Capture the cell that displays the provided text and extract its [x, y] central coordinate. 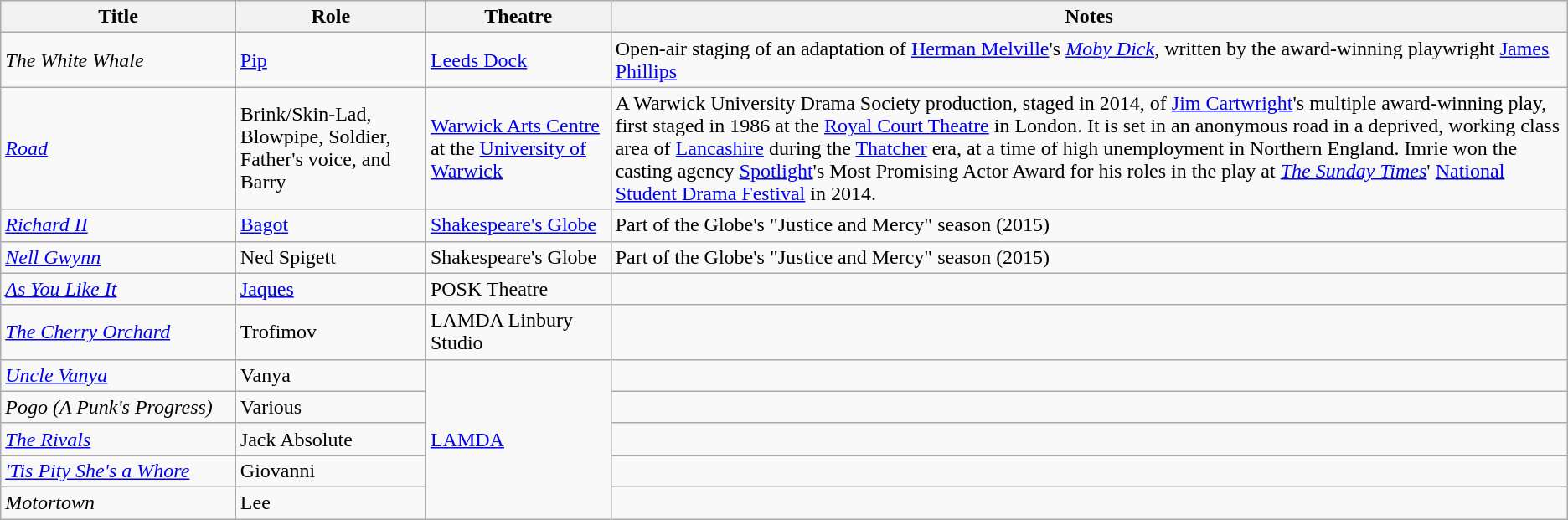
Jaques [330, 289]
Ned Spigett [330, 257]
Open-air staging of an adaptation of Herman Melville's Moby Dick, written by the award-winning playwright James Phillips [1089, 60]
Warwick Arts Centre at the University of Warwick [518, 148]
'Tis Pity She's a Whore [119, 471]
LAMDA [518, 439]
Richard II [119, 225]
Leeds Dock [518, 60]
Theatre [518, 17]
Pip [330, 60]
The Rivals [119, 439]
Bagot [330, 225]
Road [119, 148]
As You Like It [119, 289]
The White Whale [119, 60]
Jack Absolute [330, 439]
Giovanni [330, 471]
Various [330, 407]
Trofimov [330, 332]
Pogo (A Punk's Progress) [119, 407]
Motortown [119, 502]
Lee [330, 502]
POSK Theatre [518, 289]
The Cherry Orchard [119, 332]
Role [330, 17]
Nell Gwynn [119, 257]
Brink/Skin-Lad, Blowpipe, Soldier, Father's voice, and Barry [330, 148]
Notes [1089, 17]
LAMDA Linbury Studio [518, 332]
Vanya [330, 375]
Title [119, 17]
Uncle Vanya [119, 375]
